Extract the [X, Y] coordinate from the center of the cell holding the provided text.  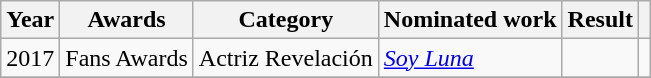
Actriz Revelación [286, 58]
Year [30, 20]
Category [286, 20]
Nominated work [470, 20]
Soy Luna [470, 58]
Awards [127, 20]
Fans Awards [127, 58]
2017 [30, 58]
Result [600, 20]
